Output the [X, Y] coordinate of the center of the cell containing the given text.  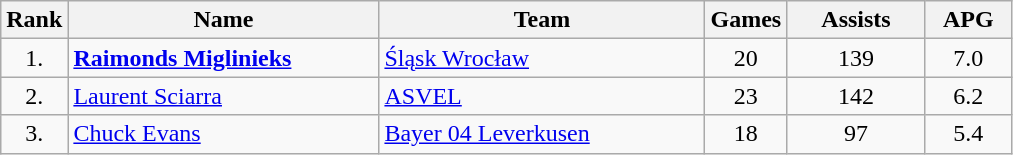
Rank [34, 20]
Raimonds Miglinieks [224, 58]
142 [856, 96]
5.4 [968, 134]
APG [968, 20]
18 [746, 134]
20 [746, 58]
Games [746, 20]
7.0 [968, 58]
Chuck Evans [224, 134]
1. [34, 58]
3. [34, 134]
23 [746, 96]
97 [856, 134]
ASVEL [542, 96]
Team [542, 20]
6.2 [968, 96]
Bayer 04 Leverkusen [542, 134]
Śląsk Wrocław [542, 58]
2. [34, 96]
Assists [856, 20]
Laurent Sciarra [224, 96]
Name [224, 20]
139 [856, 58]
